Identify which cell holds the provided text, then report its (X, Y) central coordinate. 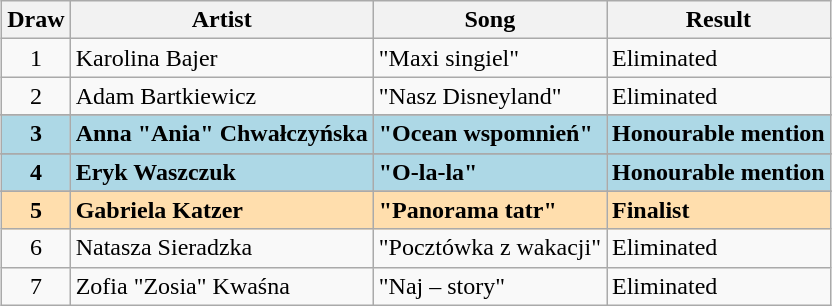
7 (36, 286)
6 (36, 248)
2 (36, 96)
Zofia "Zosia" Kwaśna (222, 286)
Adam Bartkiewicz (222, 96)
Gabriela Katzer (222, 210)
"Panorama tatr" (490, 210)
5 (36, 210)
Song (490, 20)
"Pocztówka z wakacji" (490, 248)
3 (36, 134)
Karolina Bajer (222, 58)
Anna "Ania" Chwałczyńska (222, 134)
Eryk Waszczuk (222, 172)
Finalist (718, 210)
"Maxi singiel" (490, 58)
"Nasz Disneyland" (490, 96)
"Naj – story" (490, 286)
"O-la-la" (490, 172)
4 (36, 172)
Natasza Sieradzka (222, 248)
Artist (222, 20)
Result (718, 20)
1 (36, 58)
Draw (36, 20)
"Ocean wspomnień" (490, 134)
